Detect which cell encompasses the target text, then output its [x, y] center coordinate. 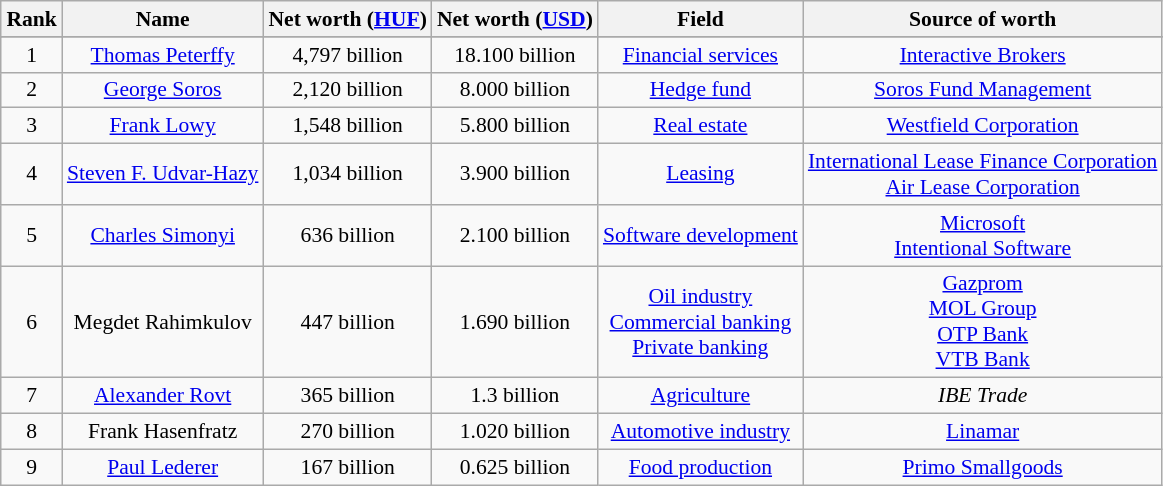
Gazprom MOL Group OTP Bank VTB Bank [983, 322]
Frank Lowy [163, 126]
Frank Hasenfratz [163, 431]
IBE Trade [983, 396]
1.690 billion [515, 322]
18.100 billion [515, 54]
365 billion [347, 396]
Primo Smallgoods [983, 467]
Real estate [700, 126]
Paul Lederer [163, 467]
Agriculture [700, 396]
2.100 billion [515, 234]
Linamar [983, 431]
8 [32, 431]
1,548 billion [347, 126]
9 [32, 467]
Oil industry Commercial banking Private banking [700, 322]
George Soros [163, 90]
Thomas Peterffy [163, 54]
270 billion [347, 431]
Source of worth [983, 19]
Alexander Rovt [163, 396]
Food production [700, 467]
Leasing [700, 174]
Microsoft Intentional Software [983, 234]
4 [32, 174]
6 [32, 322]
Software development [700, 234]
7 [32, 396]
2,120 billion [347, 90]
2 [32, 90]
Field [700, 19]
Automotive industry [700, 431]
Net worth (HUF) [347, 19]
Charles Simonyi [163, 234]
1.020 billion [515, 431]
Name [163, 19]
167 billion [347, 467]
1.3 billion [515, 396]
447 billion [347, 322]
3.900 billion [515, 174]
5.800 billion [515, 126]
Financial services [700, 54]
Megdet Rahimkulov [163, 322]
International Lease Finance Corporation Air Lease Corporation [983, 174]
1 [32, 54]
Soros Fund Management [983, 90]
Net worth (USD) [515, 19]
Steven F. Udvar-Hazy [163, 174]
Interactive Brokers [983, 54]
0.625 billion [515, 467]
Rank [32, 19]
4,797 billion [347, 54]
Westfield Corporation [983, 126]
1,034 billion [347, 174]
5 [32, 234]
Hedge fund [700, 90]
8.000 billion [515, 90]
636 billion [347, 234]
3 [32, 126]
